Locate the cell with the specified text and output its [X, Y] center coordinate. 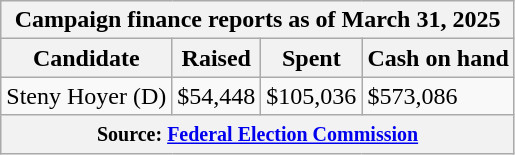
Steny Hoyer (D) [86, 96]
Cash on hand [438, 58]
Source: Federal Election Commission [258, 134]
Campaign finance reports as of March 31, 2025 [258, 20]
$573,086 [438, 96]
Candidate [86, 58]
$105,036 [312, 96]
Spent [312, 58]
Raised [216, 58]
$54,448 [216, 96]
